Capture the cell that displays the provided text and extract its [X, Y] central coordinate. 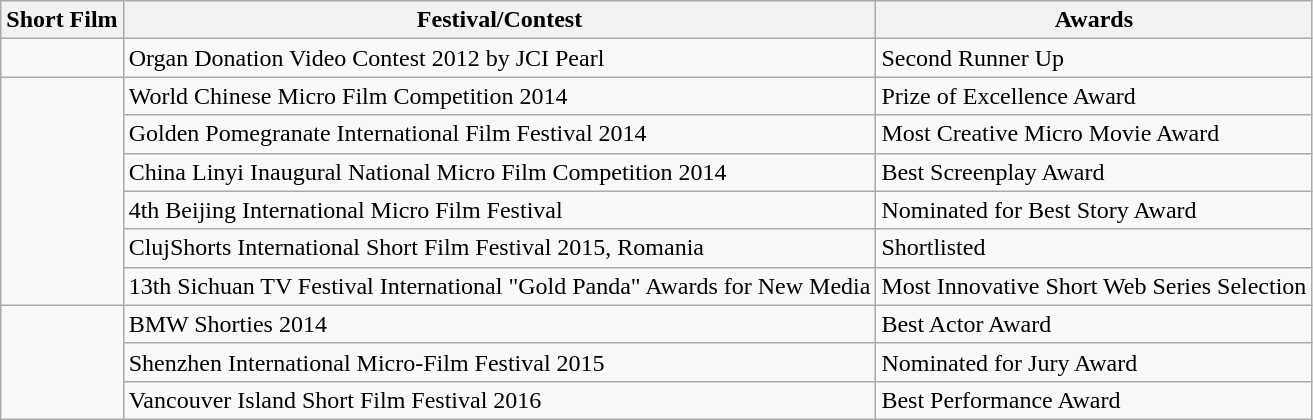
Shortlisted [1094, 248]
BMW Shorties 2014 [500, 324]
4th Beijing International Micro Film Festival [500, 210]
Best Performance Award [1094, 400]
Prize of Excellence Award [1094, 96]
Second Runner Up [1094, 58]
Vancouver Island Short Film Festival 2016 [500, 400]
Short Film [62, 20]
World Chinese Micro Film Competition 2014 [500, 96]
Best Screenplay Award [1094, 172]
Golden Pomegranate International Film Festival 2014 [500, 134]
Most Creative Micro Movie Award [1094, 134]
ClujShorts International Short Film Festival 2015, Romania [500, 248]
13th Sichuan TV Festival International "Gold Panda" Awards for New Media [500, 286]
China Linyi Inaugural National Micro Film Competition 2014 [500, 172]
Awards [1094, 20]
Best Actor Award [1094, 324]
Nominated for Best Story Award [1094, 210]
Nominated for Jury Award [1094, 362]
Shenzhen International Micro-Film Festival 2015 [500, 362]
Organ Donation Video Contest 2012 by JCI Pearl [500, 58]
Most Innovative Short Web Series Selection [1094, 286]
Festival/Contest [500, 20]
